Detect which cell encompasses the target text, then output its [X, Y] center coordinate. 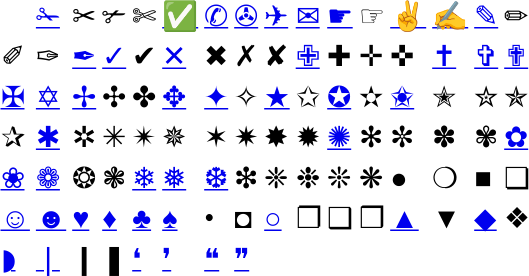
✬ [408, 97]
❅ [180, 178]
✖ [216, 57]
✑ [50, 57]
◘ [246, 219]
✭ [450, 97]
❐ [308, 219]
✞ [486, 57]
✚ [340, 57]
✙ [308, 57]
❒ [371, 219]
✝ [450, 57]
✕ [180, 57]
▲ [408, 219]
✤ [144, 97]
♠ [180, 219]
▼ [450, 219]
✡ [50, 97]
✱ [50, 137]
• [216, 219]
❊ [340, 178]
✮ [486, 97]
❂ [84, 178]
✹ [308, 137]
✪ [340, 97]
● [408, 178]
❇ [246, 178]
✽ [450, 137]
✜ [408, 57]
❆ [216, 178]
✩ [308, 97]
✣ [114, 97]
✳ [114, 137]
✗ [246, 57]
♥ [84, 219]
✷ [246, 137]
✦ [216, 97]
❁ [50, 178]
✥ [180, 97]
✼ [408, 137]
★ [277, 97]
✸ [277, 137]
✔ [144, 57]
✒ [84, 57]
✢ [84, 97]
❈ [277, 178]
✴ [144, 137]
✶ [216, 137]
❍ [450, 178]
■ [486, 178]
✲ [84, 137]
❋ [371, 178]
☻ [50, 219]
✛ [371, 57]
❃ [114, 178]
❉ [308, 178]
✻ [371, 137]
✓ [114, 57]
❑ [340, 219]
✵ [180, 137]
◆ [486, 219]
✺ [340, 137]
✧ [246, 97]
✾ [486, 137]
♣ [144, 219]
✫ [371, 97]
♦ [114, 219]
❄ [144, 178]
○ [277, 219]
✘ [277, 57]
